Detect which cell encompasses the target text, then output its [x, y] center coordinate. 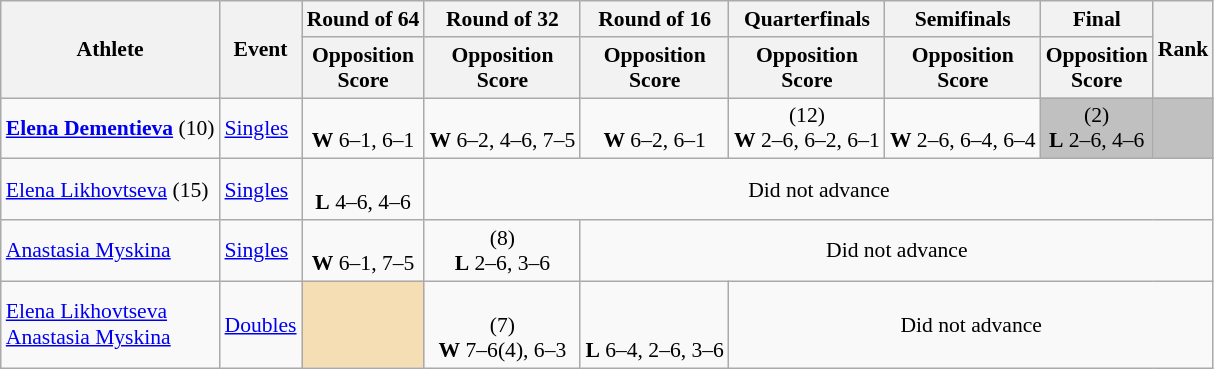
Elena Dementieva (10) [110, 128]
Anastasia Myskina [110, 250]
Elena Likhovtseva (15) [110, 190]
Round of 64 [364, 19]
Event [261, 50]
Semifinals [963, 19]
(2)L 2–6, 4–6 [1097, 128]
W 6–2, 4–6, 7–5 [502, 128]
L 4–6, 4–6 [364, 190]
Elena LikhovtsevaAnastasia Myskina [110, 324]
Quarterfinals [807, 19]
W 6–1, 6–1 [364, 128]
L 6–4, 2–6, 3–6 [654, 324]
(12)W 2–6, 6–2, 6–1 [807, 128]
Final [1097, 19]
(7)W 7–6(4), 6–3 [502, 324]
Round of 32 [502, 19]
W 6–2, 6–1 [654, 128]
Athlete [110, 50]
W 6–1, 7–5 [364, 250]
W 2–6, 6–4, 6–4 [963, 128]
Round of 16 [654, 19]
Doubles [261, 324]
Rank [1184, 50]
(8)L 2–6, 3–6 [502, 250]
